Extract the (X, Y) coordinate from the center of the cell holding the provided text.  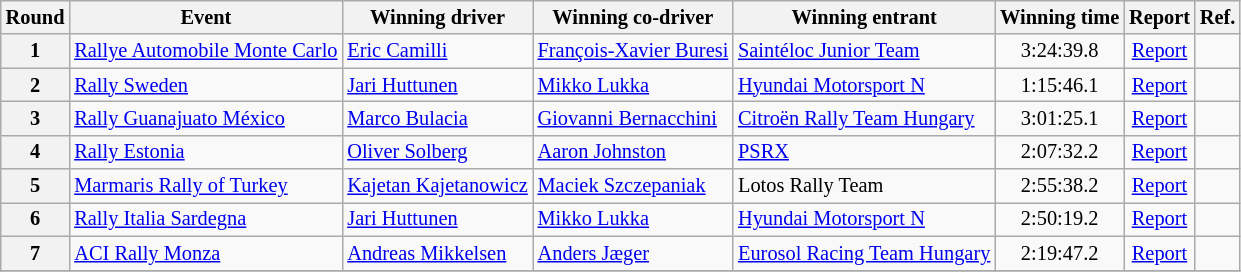
Rally Sweden (206, 85)
3:24:39.8 (1060, 51)
Aaron Johnston (633, 152)
Winning time (1060, 17)
Round (36, 17)
François-Xavier Buresi (633, 51)
2:55:38.2 (1060, 186)
Rally Guanajuato México (206, 118)
2:19:47.2 (1060, 253)
Citroën Rally Team Hungary (864, 118)
Ref. (1218, 17)
Event (206, 17)
Giovanni Bernacchini (633, 118)
Anders Jæger (633, 253)
3 (36, 118)
Andreas Mikkelsen (437, 253)
Marmaris Rally of Turkey (206, 186)
Maciek Szczepaniak (633, 186)
Rallye Automobile Monte Carlo (206, 51)
7 (36, 253)
5 (36, 186)
Lotos Rally Team (864, 186)
Eurosol Racing Team Hungary (864, 253)
1 (36, 51)
Winning entrant (864, 17)
Kajetan Kajetanowicz (437, 186)
Rally Estonia (206, 152)
Oliver Solberg (437, 152)
ACI Rally Monza (206, 253)
3:01:25.1 (1060, 118)
PSRX (864, 152)
1:15:46.1 (1060, 85)
2:07:32.2 (1060, 152)
Marco Bulacia (437, 118)
Eric Camilli (437, 51)
Winning driver (437, 17)
Rally Italia Sardegna (206, 219)
Winning co-driver (633, 17)
Saintéloc Junior Team (864, 51)
4 (36, 152)
2 (36, 85)
6 (36, 219)
2:50:19.2 (1060, 219)
